Find where the given text appears and provide that cell's center as [X, Y] coordinate. 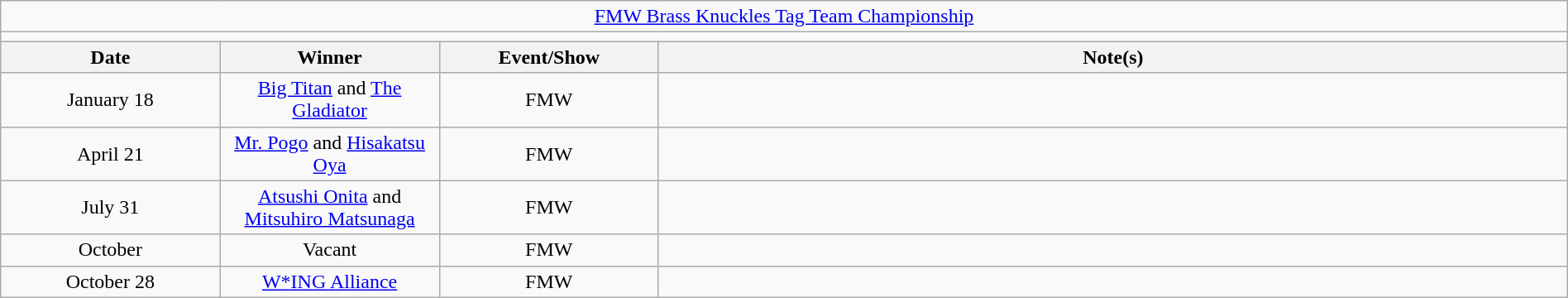
January 18 [111, 99]
Atsushi Onita and Mitsuhiro Matsunaga [329, 207]
October [111, 250]
July 31 [111, 207]
Winner [329, 57]
Event/Show [549, 57]
FMW Brass Knuckles Tag Team Championship [784, 17]
Note(s) [1113, 57]
October 28 [111, 281]
W*ING Alliance [329, 281]
Big Titan and The Gladiator [329, 99]
Vacant [329, 250]
Date [111, 57]
Mr. Pogo and Hisakatsu Oya [329, 154]
April 21 [111, 154]
